Provide the (x, y) coordinate of the cell's center where the given text is located.  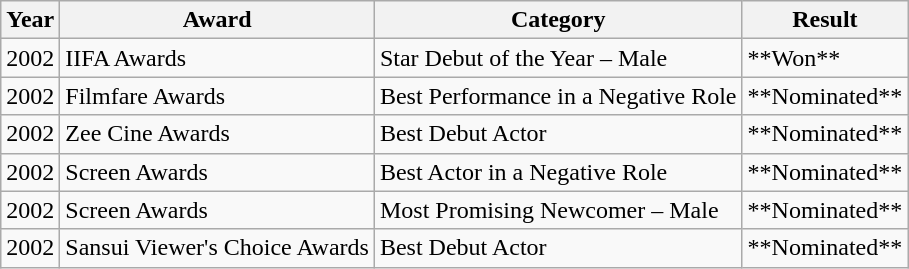
Sansui Viewer's Choice Awards (218, 248)
Star Debut of the Year – Male (558, 58)
Award (218, 20)
Best Performance in a Negative Role (558, 96)
Category (558, 20)
Result (825, 20)
IIFA Awards (218, 58)
Best Actor in a Negative Role (558, 172)
Filmfare Awards (218, 96)
Most Promising Newcomer – Male (558, 210)
Zee Cine Awards (218, 134)
**Won** (825, 58)
Year (30, 20)
